Provide the (X, Y) coordinate of the cell's center where the given text is located.  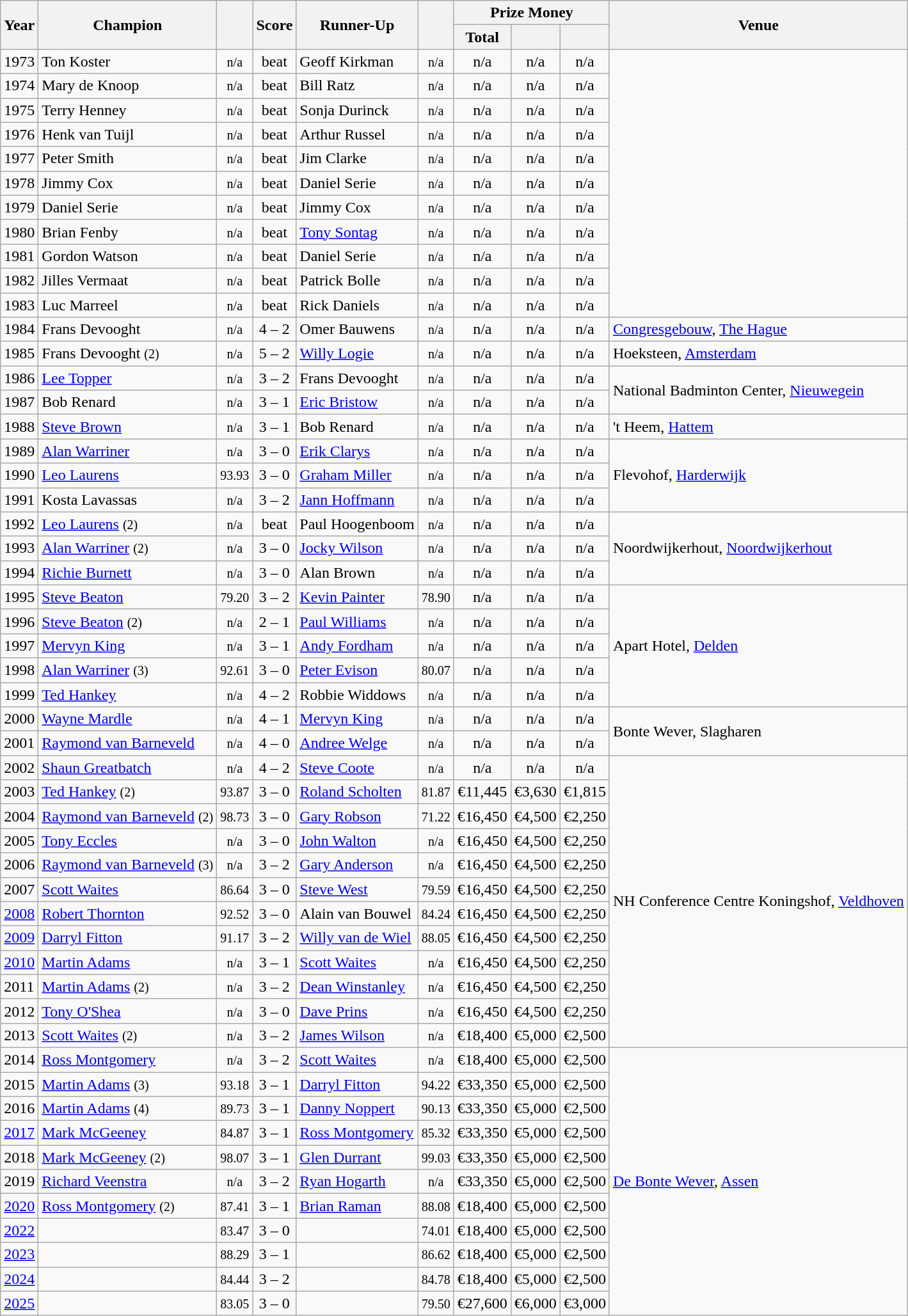
Mark McGeeney (2) (128, 1157)
Brian Fenby (128, 232)
Richard Veenstra (128, 1182)
Willy Logie (357, 354)
Ton Koster (128, 61)
2010 (19, 962)
Alan Brown (357, 573)
Martin Adams (128, 962)
1973 (19, 61)
Arthur Russel (357, 134)
92.61 (235, 670)
Tony Eccles (128, 841)
2020 (19, 1206)
80.07 (436, 670)
Steve Brown (128, 427)
Jim Clarke (357, 159)
Patrick Bolle (357, 280)
Raymond van Barneveld (128, 743)
Martin Adams (2) (128, 987)
93.18 (235, 1084)
1975 (19, 110)
2006 (19, 865)
Ryan Hogarth (357, 1182)
Venue (758, 25)
91.17 (235, 938)
98.73 (235, 816)
2016 (19, 1109)
Paul Hoogenboom (357, 524)
1980 (19, 232)
88.05 (436, 938)
Dean Winstanley (357, 987)
€3,630 (535, 792)
1974 (19, 86)
2014 (19, 1059)
4 – 1 (275, 719)
2 – 1 (275, 621)
88.29 (235, 1255)
€1,815 (585, 792)
Tony O'Shea (128, 1011)
2011 (19, 987)
't Heem, Hattem (758, 427)
Peter Evison (357, 670)
99.03 (436, 1157)
2013 (19, 1035)
Jann Hoffmann (357, 500)
Runner-Up (357, 25)
Geoff Kirkman (357, 61)
Henk van Tuijl (128, 134)
1982 (19, 280)
2019 (19, 1182)
1983 (19, 305)
Year (19, 25)
1979 (19, 207)
Congresgebouw, The Hague (758, 329)
2025 (19, 1303)
79.50 (436, 1303)
Alan Warriner (2) (128, 548)
James Wilson (357, 1035)
Alain van Bouwel (357, 914)
Kosta Lavassas (128, 500)
1988 (19, 427)
1990 (19, 475)
81.87 (436, 792)
1987 (19, 402)
Paul Williams (357, 621)
Richie Burnett (128, 573)
Peter Smith (128, 159)
2005 (19, 841)
Hoeksteen, Amsterdam (758, 354)
John Walton (357, 841)
1998 (19, 670)
Dave Prins (357, 1011)
Jocky Wilson (357, 548)
5 – 2 (275, 354)
84.24 (436, 914)
Willy van de Wiel (357, 938)
Raymond van Barneveld (3) (128, 865)
Brian Raman (357, 1206)
78.90 (436, 597)
Lee Topper (128, 378)
Ted Hankey (128, 694)
Andy Fordham (357, 646)
88.08 (436, 1206)
86.64 (235, 889)
Alan Warriner (128, 451)
2018 (19, 1157)
93.93 (235, 475)
Shaun Greatbatch (128, 768)
Wayne Mardle (128, 719)
Noordwijkerhout, Noordwijkerhout (758, 548)
1981 (19, 256)
Jilles Vermaat (128, 280)
1986 (19, 378)
1997 (19, 646)
4 – 0 (275, 743)
2008 (19, 914)
Score (275, 25)
Graham Miller (357, 475)
Frans Devooght (2) (128, 354)
Terry Henney (128, 110)
84.87 (235, 1133)
De Bonte Wever, Assen (758, 1181)
Gary Anderson (357, 865)
2022 (19, 1230)
Steve Coote (357, 768)
92.52 (235, 914)
79.20 (235, 597)
1999 (19, 694)
Steve West (357, 889)
1995 (19, 597)
1985 (19, 354)
Steve Beaton (128, 597)
€6,000 (535, 1303)
Leo Laurens (2) (128, 524)
Alan Warriner (3) (128, 670)
1996 (19, 621)
84.44 (235, 1279)
1977 (19, 159)
2012 (19, 1011)
79.59 (436, 889)
Martin Adams (3) (128, 1084)
Ross Montgomery (2) (128, 1206)
Danny Noppert (357, 1109)
1992 (19, 524)
98.07 (235, 1157)
Gordon Watson (128, 256)
71.22 (436, 816)
Prize Money (531, 13)
Leo Laurens (128, 475)
€11,445 (482, 792)
Sonja Durinck (357, 110)
94.22 (436, 1084)
National Badminton Center, Nieuwegein (758, 390)
Ted Hankey (2) (128, 792)
Eric Bristow (357, 402)
Andree Welge (357, 743)
2009 (19, 938)
1994 (19, 573)
89.73 (235, 1109)
2003 (19, 792)
2000 (19, 719)
Bill Ratz (357, 86)
1991 (19, 500)
Luc Marreel (128, 305)
1989 (19, 451)
Mark McGeeney (128, 1133)
Steve Beaton (2) (128, 621)
2001 (19, 743)
Roland Scholten (357, 792)
Rick Daniels (357, 305)
2023 (19, 1255)
Omer Bauwens (357, 329)
Kevin Painter (357, 597)
1984 (19, 329)
Bonte Wever, Slagharen (758, 731)
Martin Adams (4) (128, 1109)
2024 (19, 1279)
93.87 (235, 792)
NH Conference Centre Koningshof, Veldhoven (758, 902)
83.47 (235, 1230)
Glen Durrant (357, 1157)
€27,600 (482, 1303)
86.62 (436, 1255)
Robbie Widdows (357, 694)
Champion (128, 25)
1993 (19, 548)
1978 (19, 183)
83.05 (235, 1303)
Mary de Knoop (128, 86)
Apart Hotel, Delden (758, 646)
Flevohof, Harderwijk (758, 475)
Gary Robson (357, 816)
84.78 (436, 1279)
Tony Sontag (357, 232)
2002 (19, 768)
90.13 (436, 1109)
2004 (19, 816)
Raymond van Barneveld (2) (128, 816)
2015 (19, 1084)
85.32 (436, 1133)
Scott Waites (2) (128, 1035)
Total (482, 37)
87.41 (235, 1206)
2017 (19, 1133)
74.01 (436, 1230)
€3,000 (585, 1303)
1976 (19, 134)
Robert Thornton (128, 914)
Erik Clarys (357, 451)
2007 (19, 889)
